Capture the cell that displays the provided text and extract its [x, y] central coordinate. 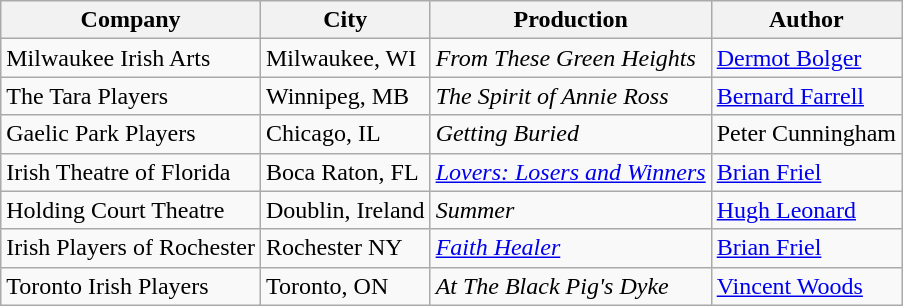
Faith Healer [570, 248]
Author [806, 20]
Irish Theatre of Florida [131, 172]
Hugh Leonard [806, 210]
Dermot Bolger [806, 58]
Rochester NY [345, 248]
Doublin, Ireland [345, 210]
Bernard Farrell [806, 96]
Peter Cunningham [806, 134]
From These Green Heights [570, 58]
Winnipeg, MB [345, 96]
Lovers: Losers and Winners [570, 172]
City [345, 20]
Milwaukee, WI [345, 58]
Chicago, IL [345, 134]
Production [570, 20]
Holding Court Theatre [131, 210]
Getting Buried [570, 134]
Boca Raton, FL [345, 172]
At The Black Pig's Dyke [570, 286]
Toronto, ON [345, 286]
Summer [570, 210]
The Tara Players [131, 96]
Gaelic Park Players [131, 134]
Company [131, 20]
The Spirit of Annie Ross [570, 96]
Vincent Woods [806, 286]
Toronto Irish Players [131, 286]
Irish Players of Rochester [131, 248]
Milwaukee Irish Arts [131, 58]
